Return the [x, y] coordinate for the center point of the cell that contains the specified text.  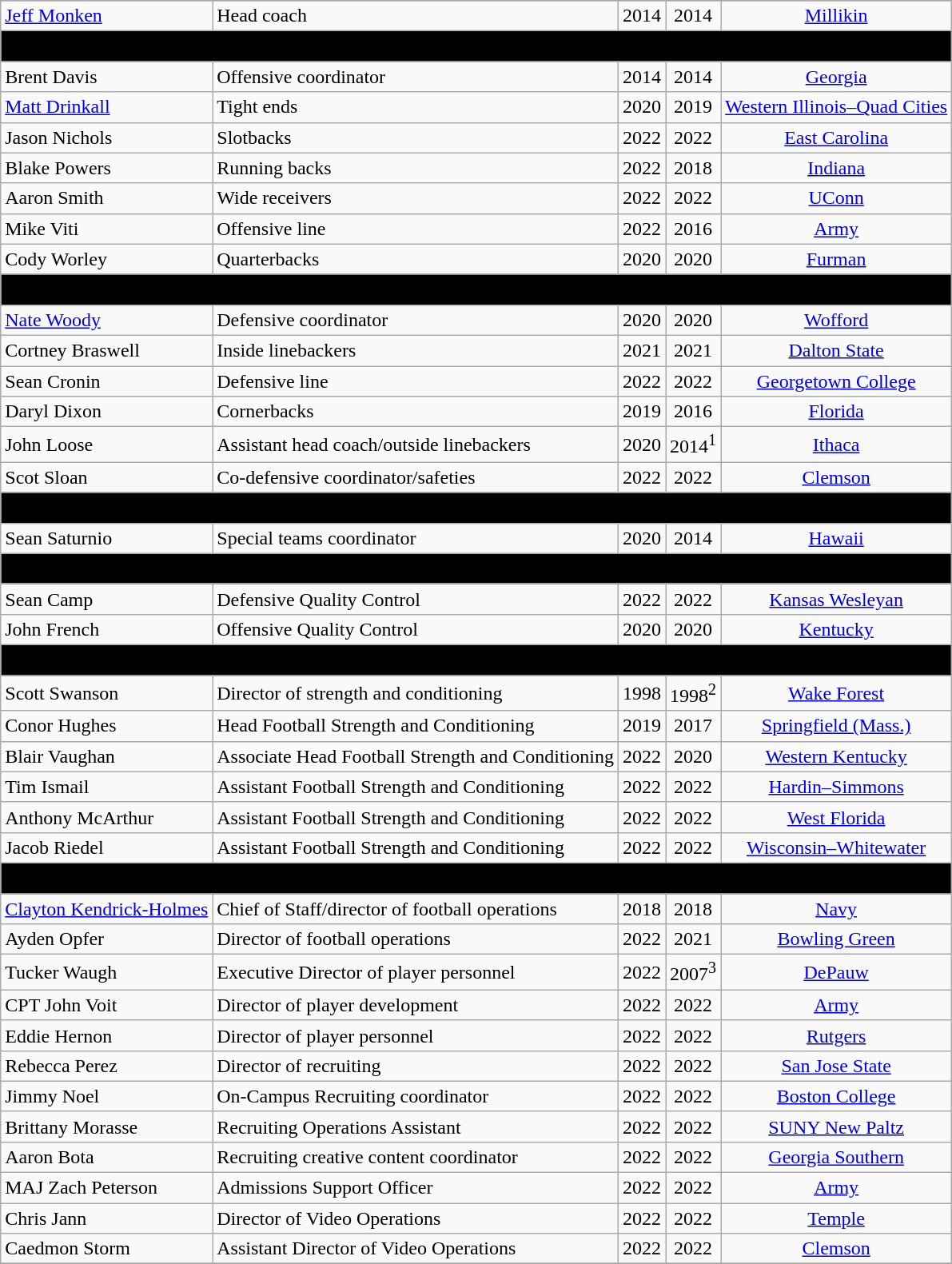
Wofford [836, 320]
19982 [692, 694]
Sean Cronin [107, 381]
Boston College [836, 1096]
Temple [836, 1218]
Wake Forest [836, 694]
Recruiting creative content coordinator [416, 1158]
Co-defensive coordinator/safeties [416, 477]
Special teams coordinator [416, 538]
Director of Video Operations [416, 1218]
DePauw [836, 972]
Jeff Monken [107, 16]
Quality control staff [476, 568]
Georgia [836, 77]
Assistant Director of Video Operations [416, 1249]
MAJ Zach Peterson [107, 1188]
CPT John Voit [107, 1005]
Wide receivers [416, 198]
Anthony McArthur [107, 817]
Western Illinois–Quad Cities [836, 107]
Clayton Kendrick-Holmes [107, 909]
Director of player development [416, 1005]
Blair Vaughan [107, 756]
Western Kentucky [836, 756]
Assistant head coach/outside linebackers [416, 445]
West Florida [836, 817]
Hardin–Simmons [836, 787]
Scot Sloan [107, 477]
Caedmon Storm [107, 1249]
Georgia Southern [836, 1158]
20073 [692, 972]
Special teams staff [476, 508]
SUNY New Paltz [836, 1126]
Recruiting Operations Assistant [416, 1126]
Offensive line [416, 229]
Executive Director of player personnel [416, 972]
Rutgers [836, 1035]
Georgetown College [836, 381]
Aaron Smith [107, 198]
Head Football Strength and Conditioning [416, 726]
Sean Camp [107, 599]
Jacob Riedel [107, 847]
Kansas Wesleyan [836, 599]
Head coach [416, 16]
John Loose [107, 445]
Aaron Bota [107, 1158]
20141 [692, 445]
Eddie Hernon [107, 1035]
Tucker Waugh [107, 972]
On-Campus Recruiting coordinator [416, 1096]
Conor Hughes [107, 726]
Cortney Braswell [107, 350]
Springfield (Mass.) [836, 726]
Admissions Support Officer [416, 1188]
Ayden Opfer [107, 939]
Associate Head Football Strength and Conditioning [416, 756]
Furman [836, 259]
1998 [641, 694]
Mike Viti [107, 229]
Wisconsin–Whitewater [836, 847]
Ithaca [836, 445]
Chris Jann [107, 1218]
Brent Davis [107, 77]
Navy [836, 909]
Bowling Green [836, 939]
Cornerbacks [416, 412]
Hawaii [836, 538]
Florida [836, 412]
Slotbacks [416, 138]
Offensive Quality Control [416, 629]
Daryl Dixon [107, 412]
Director of strength and conditioning [416, 694]
Dalton State [836, 350]
Scott Swanson [107, 694]
East Carolina [836, 138]
Chief of Staff/director of football operations [416, 909]
Defensive staff [476, 289]
Rebecca Perez [107, 1066]
UConn [836, 198]
Director of football operations [416, 939]
Offensive coordinator [416, 77]
Matt Drinkall [107, 107]
Defensive line [416, 381]
Sean Saturnio [107, 538]
Jimmy Noel [107, 1096]
Tim Ismail [107, 787]
Quarterbacks [416, 259]
Nate Woody [107, 320]
Blake Powers [107, 168]
2017 [692, 726]
Director of player personnel [416, 1035]
Support staff [476, 878]
San Jose State [836, 1066]
Kentucky [836, 629]
Offensive staff [476, 46]
Director of recruiting [416, 1066]
Running backs [416, 168]
Inside linebackers [416, 350]
Tight ends [416, 107]
Brittany Morasse [107, 1126]
Strength and conditioning staff [476, 660]
John French [107, 629]
Defensive Quality Control [416, 599]
Millikin [836, 16]
Jason Nichols [107, 138]
Indiana [836, 168]
Defensive coordinator [416, 320]
Cody Worley [107, 259]
